Search for the cell housing the specified text and yield its (x, y) center coordinate. 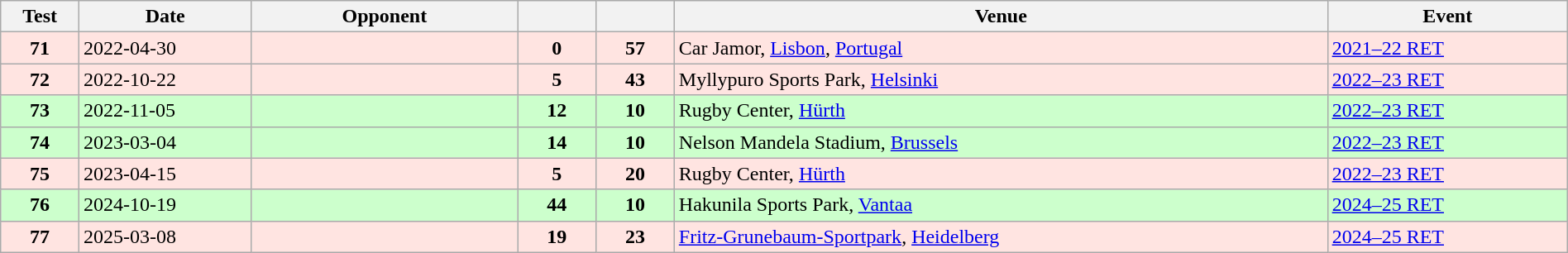
12 (557, 111)
2023-04-15 (165, 174)
Hakunila Sports Park, Vantaa (1001, 205)
Opponent (385, 17)
72 (40, 79)
44 (557, 205)
23 (635, 236)
14 (557, 142)
Myllypuro Sports Park, Helsinki (1001, 79)
Car Jamor, Lisbon, Portugal (1001, 48)
2021–22 RET (1447, 48)
2022-04-30 (165, 48)
76 (40, 205)
75 (40, 174)
73 (40, 111)
Fritz-Grunebaum-Sportpark, Heidelberg (1001, 236)
Venue (1001, 17)
Test (40, 17)
2023-03-04 (165, 142)
2025-03-08 (165, 236)
77 (40, 236)
57 (635, 48)
19 (557, 236)
Nelson Mandela Stadium, Brussels (1001, 142)
43 (635, 79)
2022-10-22 (165, 79)
2022-11-05 (165, 111)
Event (1447, 17)
71 (40, 48)
20 (635, 174)
2024-10-19 (165, 205)
Date (165, 17)
74 (40, 142)
0 (557, 48)
